From the cell containing the given text, extract its center point as (X, Y) coordinate. 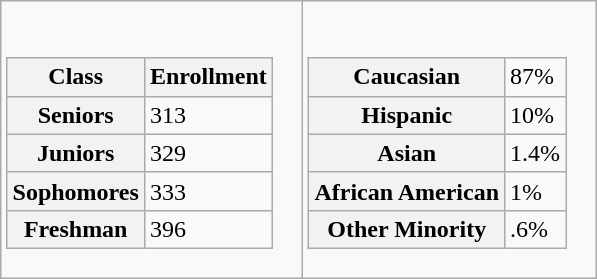
1.4% (536, 153)
87% (536, 77)
1% (536, 191)
.6% (536, 229)
Other Minority (407, 229)
Juniors (76, 153)
Class Enrollment Seniors 313 Juniors 329 Sophomores 333 Freshman 396 (152, 140)
Asian (407, 153)
333 (208, 191)
Freshman (76, 229)
Sophomores (76, 191)
Caucasian (407, 77)
396 (208, 229)
329 (208, 153)
Class (76, 77)
Hispanic (407, 115)
10% (536, 115)
Enrollment (208, 77)
313 (208, 115)
Caucasian 87% Hispanic 10% Asian 1.4% African American 1% Other Minority .6% (450, 140)
Seniors (76, 115)
African American (407, 191)
